Return the [X, Y] coordinate for the center point of the cell that contains the specified text.  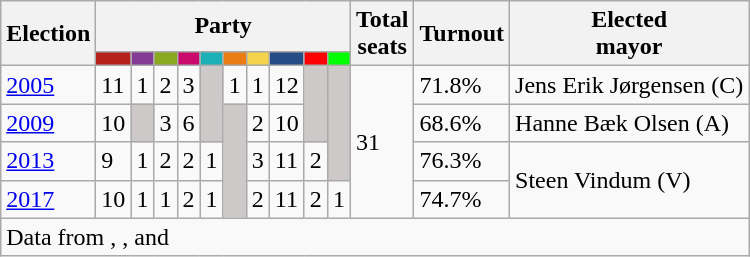
6 [188, 123]
Jens Erik Jørgensen (C) [630, 85]
74.7% [462, 199]
12 [286, 85]
Election [48, 34]
76.3% [462, 161]
2005 [48, 85]
Party [224, 26]
Steen Vindum (V) [630, 180]
Electedmayor [630, 34]
71.8% [462, 85]
2009 [48, 123]
Data from , , and [375, 237]
31 [382, 142]
9 [114, 161]
68.6% [462, 123]
2013 [48, 161]
Turnout [462, 34]
2017 [48, 199]
Totalseats [382, 34]
Hanne Bæk Olsen (A) [630, 123]
